Return (x, y) of the center of cell containing provided text 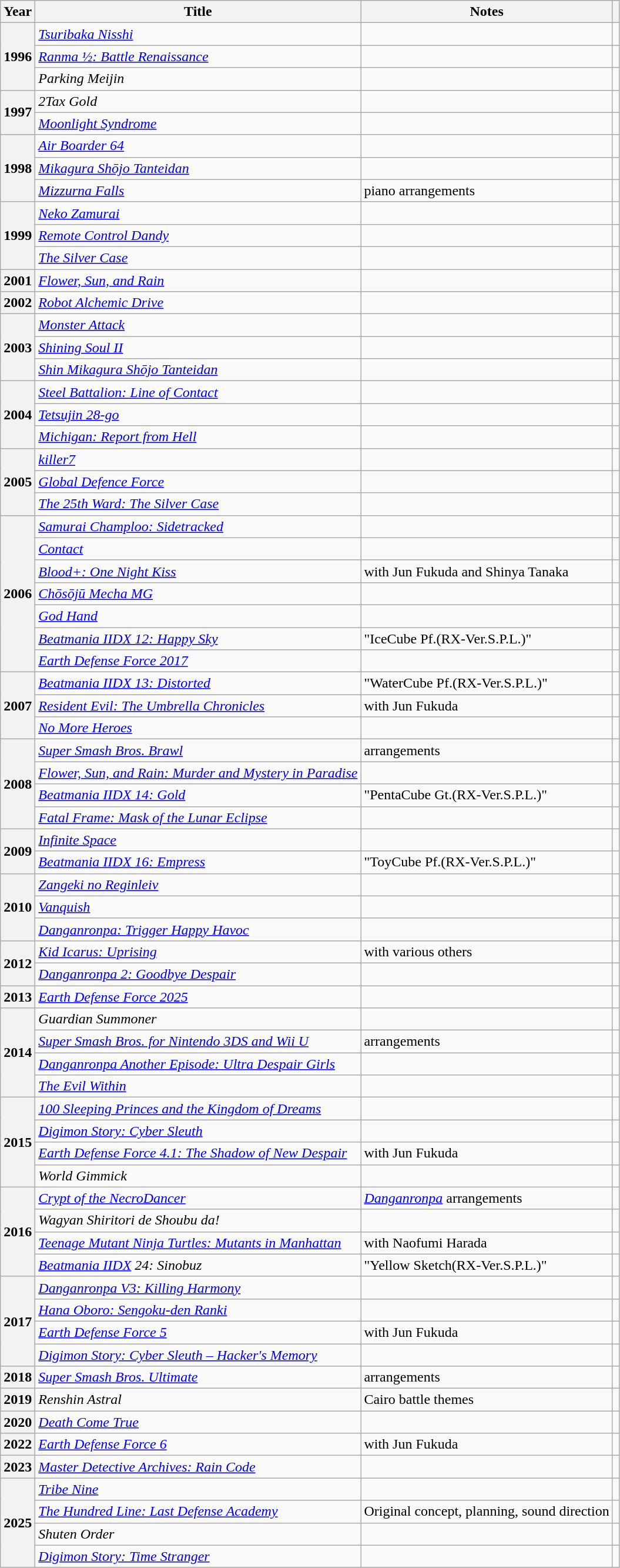
2018 (18, 1377)
100 Sleeping Princes and the Kingdom of Dreams (198, 1109)
1998 (18, 168)
"IceCube Pf.(RX-Ver.S.P.L.)" (487, 638)
1996 (18, 56)
God Hand (198, 616)
"WaterCube Pf.(RX-Ver.S.P.L.)" (487, 683)
Tribe Nine (198, 1489)
Blood+: One Night Kiss (198, 571)
Super Smash Bros. Ultimate (198, 1377)
2012 (18, 963)
Contact (198, 549)
Earth Defense Force 2025 (198, 997)
Beatmania IIDX 14: Gold (198, 795)
piano arrangements (487, 191)
2010 (18, 907)
Parking Meijin (198, 79)
Hana Oboro: Sengoku-den Ranki (198, 1310)
Infinite Space (198, 840)
2022 (18, 1444)
Global Defence Force (198, 482)
"PentaCube Gt.(RX-Ver.S.P.L.)" (487, 795)
Earth Defense Force 2017 (198, 661)
Chōsōjū Mecha MG (198, 593)
Neko Zamurai (198, 213)
2009 (18, 851)
Danganronpa: Trigger Happy Havoc (198, 929)
Wagyan Shiritori de Shoubu da! (198, 1220)
World Gimmick (198, 1176)
killer7 (198, 459)
2023 (18, 1467)
Shining Soul II (198, 348)
Year (18, 12)
Notes (487, 12)
Danganronpa arrangements (487, 1198)
2017 (18, 1321)
Beatmania IIDX 24: Sinobuz (198, 1265)
2016 (18, 1232)
Title (198, 12)
2003 (18, 348)
Samurai Champloo: Sidetracked (198, 526)
Flower, Sun, and Rain: Murder and Mystery in Paradise (198, 773)
with Naofumi Harada (487, 1243)
Digimon Story: Time Stranger (198, 1556)
Danganronpa 2: Goodbye Despair (198, 974)
2Tax Gold (198, 101)
The Evil Within (198, 1086)
Beatmania IIDX 12: Happy Sky (198, 638)
Earth Defense Force 6 (198, 1444)
Mizzurna Falls (198, 191)
with various others (487, 952)
"Yellow Sketch(RX-Ver.S.P.L.)" (487, 1265)
Beatmania IIDX 13: Distorted (198, 683)
Remote Control Dandy (198, 235)
2019 (18, 1400)
Danganronpa Another Episode: Ultra Despair Girls (198, 1064)
Digimon Story: Cyber Sleuth – Hacker's Memory (198, 1355)
2005 (18, 482)
Crypt of the NecroDancer (198, 1198)
Shuten Order (198, 1534)
1999 (18, 235)
1997 (18, 112)
Tetsujin 28-go (198, 415)
2004 (18, 415)
Fatal Frame: Mask of the Lunar Eclipse (198, 818)
2020 (18, 1422)
Kid Icarus: Uprising (198, 952)
Monster Attack (198, 325)
"ToyCube Pf.(RX-Ver.S.P.L.)" (487, 862)
Earth Defense Force 5 (198, 1332)
Moonlight Syndrome (198, 124)
The 25th Ward: The Silver Case (198, 504)
Resident Evil: The Umbrella Chronicles (198, 706)
with Jun Fukuda and Shinya Tanaka (487, 571)
Mikagura Shōjo Tanteidan (198, 168)
Flower, Sun, and Rain (198, 281)
The Hundred Line: Last Defense Academy (198, 1512)
Air Boarder 64 (198, 146)
2014 (18, 1053)
Teenage Mutant Ninja Turtles: Mutants in Manhattan (198, 1243)
Cairo battle themes (487, 1400)
Super Smash Bros. for Nintendo 3DS and Wii U (198, 1042)
Tsuribaka Nisshi (198, 34)
Original concept, planning, sound direction (487, 1512)
2025 (18, 1523)
The Silver Case (198, 258)
Super Smash Bros. Brawl (198, 750)
Ranma ½: Battle Renaissance (198, 56)
No More Heroes (198, 728)
Guardian Summoner (198, 1019)
2001 (18, 281)
2002 (18, 303)
Steel Battalion: Line of Contact (198, 392)
Beatmania IIDX 16: Empress (198, 862)
Death Come True (198, 1422)
Michigan: Report from Hell (198, 437)
Earth Defense Force 4.1: The Shadow of New Despair (198, 1153)
2013 (18, 997)
Robot Alchemic Drive (198, 303)
Danganronpa V3: Killing Harmony (198, 1287)
2015 (18, 1142)
2008 (18, 784)
Renshin Astral (198, 1400)
2006 (18, 593)
Digimon Story: Cyber Sleuth (198, 1131)
Master Detective Archives: Rain Code (198, 1467)
Shin Mikagura Shōjo Tanteidan (198, 370)
Zangeki no Reginleiv (198, 885)
2007 (18, 706)
Vanquish (198, 907)
